Find where the given text appears and provide that cell's center as [X, Y] coordinate. 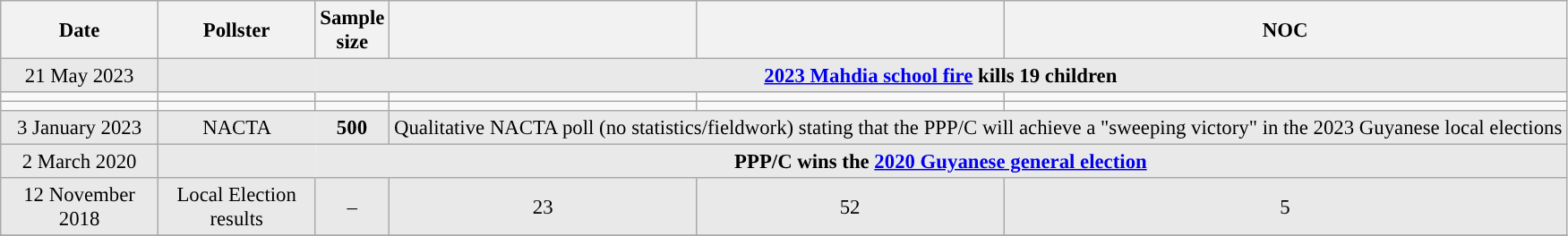
21 May 2023 [80, 76]
2 March 2020 [80, 162]
2023 Mahdia school fire kills 19 children [941, 76]
Pollster [236, 30]
Qualitative NACTA poll (no statistics/fieldwork) stating that the PPP/C will achieve a "sweeping victory" in the 2023 Guyanese local elections [978, 128]
500 [353, 128]
NOC [1286, 30]
Date [80, 30]
NACTA [236, 128]
3 January 2023 [80, 128]
PPP/C wins the 2020 Guyanese general election [941, 162]
Samplesize [353, 30]
